Find where the given text appears and provide that cell's center as [x, y] coordinate. 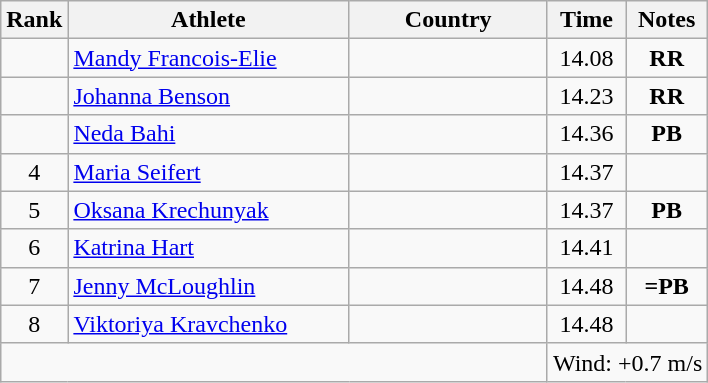
6 [34, 248]
Neda Bahi [208, 134]
Wind: +0.7 m/s [627, 362]
Country [448, 20]
Johanna Benson [208, 96]
Rank [34, 20]
=PB [667, 286]
14.36 [586, 134]
14.08 [586, 58]
Notes [667, 20]
Jenny McLoughlin [208, 286]
Time [586, 20]
8 [34, 324]
14.41 [586, 248]
14.23 [586, 96]
7 [34, 286]
Oksana Krechunyak [208, 210]
Viktoriya Kravchenko [208, 324]
Athlete [208, 20]
Katrina Hart [208, 248]
Mandy Francois-Elie [208, 58]
5 [34, 210]
Maria Seifert [208, 172]
4 [34, 172]
